From the cell containing the given text, extract its center point as [X, Y] coordinate. 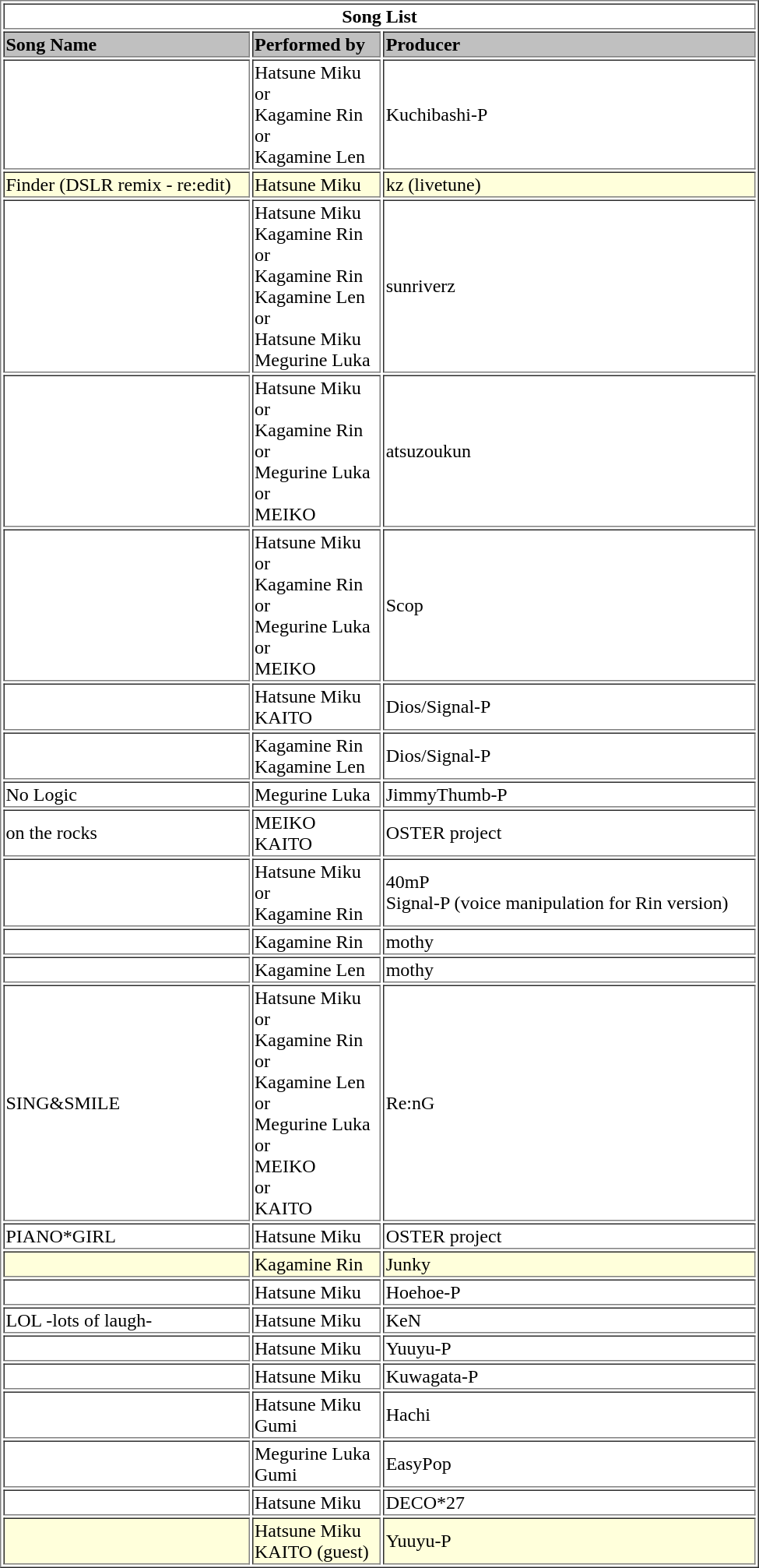
SING&SMILE [126, 1103]
JimmyThumb-P [570, 795]
Kuwagata-P [570, 1376]
KeN [570, 1320]
Hatsune MikuKAITO (guest) [317, 1541]
kz (livetune) [570, 184]
Kuchibashi-P [570, 114]
Megurine LukaGumi [317, 1464]
Performed by [317, 44]
on the rocks [126, 833]
Hatsune MikuKagamine RinorKagamine RinKagamine LenorHatsune MikuMegurine Luka [317, 286]
Kagamine Len [317, 969]
Hoehoe-P [570, 1291]
Producer [570, 44]
Hatsune MikuorKagamine RinorKagamine LenorMegurine LukaorMEIKOorKAITO [317, 1103]
Hatsune MikuKAITO [317, 707]
Finder (DSLR remix - re:edit) [126, 184]
PIANO*GIRL [126, 1235]
Song List [379, 16]
40mPSignal-P (voice manipulation for Rin version) [570, 893]
DECO*27 [570, 1502]
Junky [570, 1263]
Hatsune MikuorKagamine Rin [317, 893]
Re:nG [570, 1103]
LOL -lots of laugh- [126, 1320]
MEIKOKAITO [317, 833]
No Logic [126, 795]
Hachi [570, 1415]
Kagamine RinKagamine Len [317, 756]
Hatsune MikuGumi [317, 1415]
Hatsune MikuorKagamine RinorKagamine Len [317, 114]
Megurine Luka [317, 795]
Scop [570, 606]
EasyPop [570, 1464]
Song Name [126, 44]
atsuzoukun [570, 452]
sunriverz [570, 286]
